Capture the cell that displays the provided text and extract its [X, Y] central coordinate. 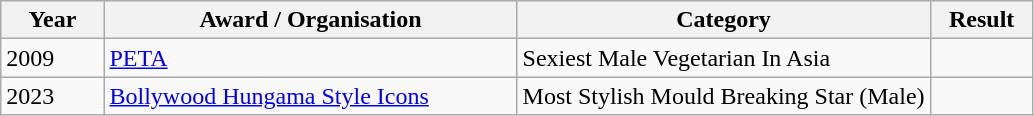
Category [724, 20]
2009 [52, 58]
Bollywood Hungama Style Icons [310, 96]
PETA [310, 58]
Result [982, 20]
2023 [52, 96]
Award / Organisation [310, 20]
Sexiest Male Vegetarian In Asia [724, 58]
Most Stylish Mould Breaking Star (Male) [724, 96]
Year [52, 20]
